For the text-containing cell, return its midpoint in [X, Y] coordinate format. 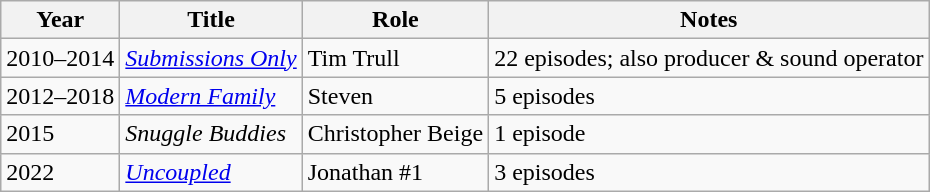
Role [395, 20]
2010–2014 [60, 58]
3 episodes [709, 172]
Title [211, 20]
Year [60, 20]
5 episodes [709, 96]
1 episode [709, 134]
Notes [709, 20]
2015 [60, 134]
Submissions Only [211, 58]
Uncoupled [211, 172]
2012–2018 [60, 96]
Jonathan #1 [395, 172]
Christopher Beige [395, 134]
Modern Family [211, 96]
Steven [395, 96]
Tim Trull [395, 58]
Snuggle Buddies [211, 134]
2022 [60, 172]
22 episodes; also producer & sound operator [709, 58]
